Return the (x, y) coordinate for the center point of the cell that contains the specified text.  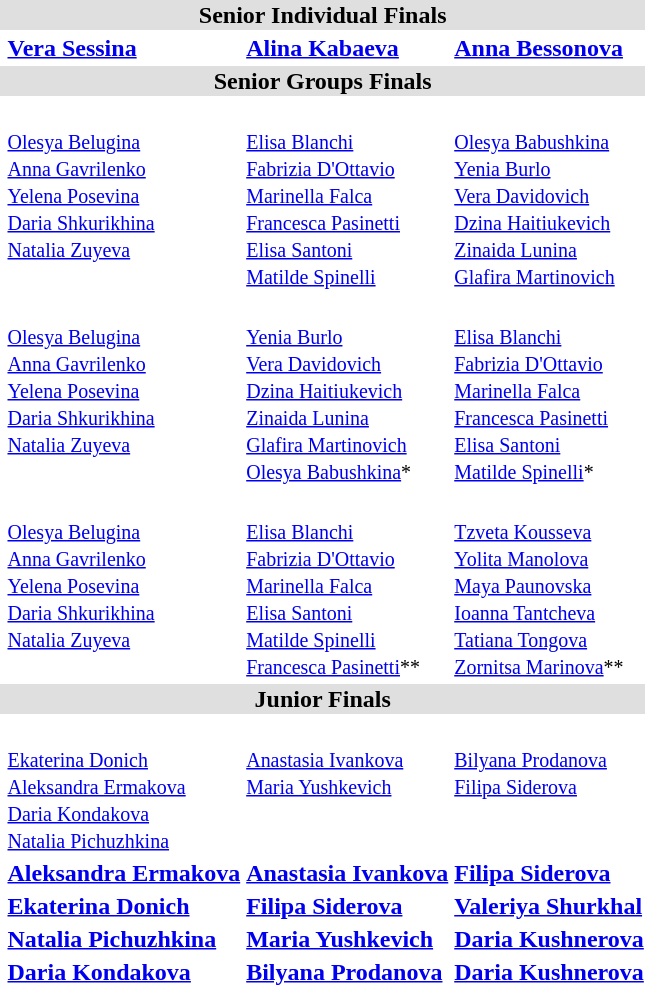
Vera Sessina (124, 48)
Filipa Siderova (348, 906)
Elisa BlanchiFabrizia D'OttavioMarinella FalcaFrancesca PasinettiElisa SantoniMatilde Spinelli (348, 195)
Aleksandra Ermakova (124, 873)
Ekaterina DonichAleksandra ErmakovaDaria KondakovaNatalia Pichuzhkina (124, 786)
Anastasia Ivankova (348, 873)
Senior Individual Finals (322, 15)
Anastasia IvankovaMaria Yushkevich (348, 786)
Junior Finals (322, 699)
Natalia Pichuzhkina (124, 939)
Ekaterina Donich (124, 906)
Yenia BurloVera DavidovichDzina HaitiukevichZinaida LuninaGlafira MartinovichOlesya Babushkina* (348, 390)
Alina Kabaeva (348, 48)
Elisa BlanchiFabrizia D'OttavioMarinella FalcaElisa SantoniMatilde SpinelliFrancesca Pasinetti** (348, 585)
Senior Groups Finals (322, 81)
Maria Yushkevich (348, 939)
